Return [X, Y] of the center of cell containing provided text 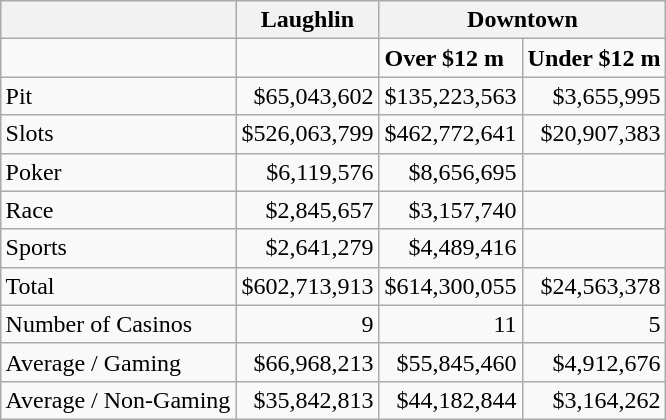
$3,164,262 [594, 400]
Average / Non-Gaming [118, 400]
$2,641,279 [308, 248]
$3,655,995 [594, 96]
$24,563,378 [594, 286]
Average / Gaming [118, 362]
Slots [118, 134]
$65,043,602 [308, 96]
Sports [118, 248]
$44,182,844 [450, 400]
$4,912,676 [594, 362]
$20,907,383 [594, 134]
$35,842,813 [308, 400]
$526,063,799 [308, 134]
Race [118, 210]
Over $12 m [450, 58]
9 [308, 324]
Poker [118, 172]
Pit [118, 96]
$66,968,213 [308, 362]
Number of Casinos [118, 324]
$614,300,055 [450, 286]
$135,223,563 [450, 96]
$602,713,913 [308, 286]
Downtown [522, 20]
$4,489,416 [450, 248]
$3,157,740 [450, 210]
Total [118, 286]
$2,845,657 [308, 210]
Laughlin [308, 20]
$55,845,460 [450, 362]
$8,656,695 [450, 172]
$462,772,641 [450, 134]
5 [594, 324]
Under $12 m [594, 58]
$6,119,576 [308, 172]
11 [450, 324]
